Capture the cell that displays the provided text and extract its (x, y) central coordinate. 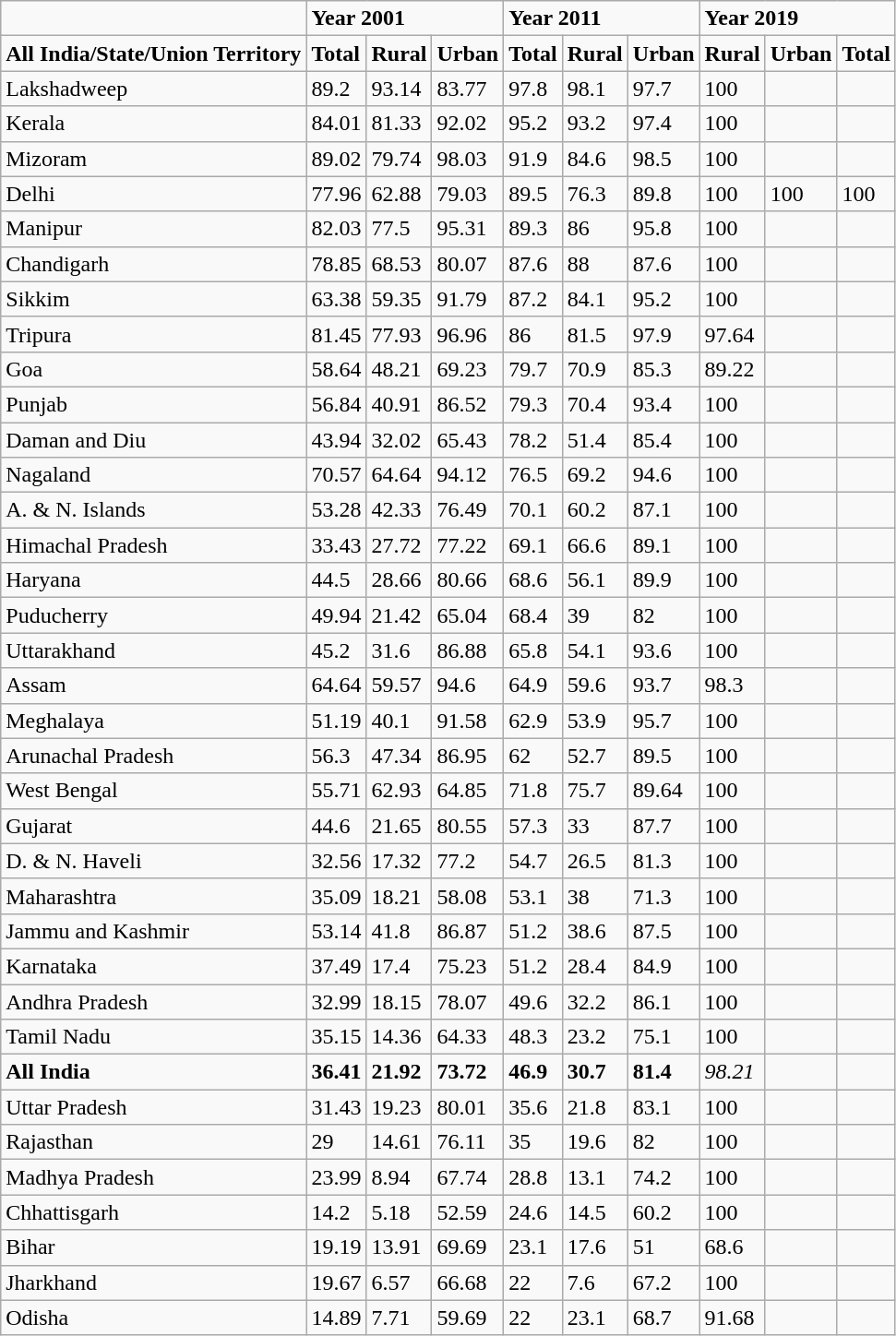
Karnataka (153, 966)
All India/State/Union Territory (153, 54)
98.21 (733, 1072)
67.2 (663, 1282)
74.2 (663, 1177)
93.7 (663, 686)
17.32 (399, 861)
37.49 (336, 966)
42.33 (399, 510)
Uttarakhand (153, 650)
58.64 (336, 369)
68.4 (533, 615)
86.87 (468, 931)
86.95 (468, 756)
Chandigarh (153, 264)
87.7 (663, 826)
Punjab (153, 404)
80.55 (468, 826)
19.67 (336, 1282)
53.14 (336, 931)
Year 2019 (797, 18)
14.2 (336, 1212)
Jharkhand (153, 1282)
65.8 (533, 650)
A. & N. Islands (153, 510)
95.8 (663, 229)
Maharashtra (153, 896)
Gujarat (153, 826)
89.22 (733, 369)
59.69 (468, 1318)
84.9 (663, 966)
71.8 (533, 791)
70.1 (533, 510)
48.3 (533, 1037)
Delhi (153, 194)
8.94 (399, 1177)
86.1 (663, 1001)
85.3 (663, 369)
87.2 (533, 299)
69.1 (533, 545)
76.3 (594, 194)
77.22 (468, 545)
89.8 (663, 194)
51.19 (336, 721)
80.66 (468, 580)
51 (663, 1247)
49.6 (533, 1001)
98.03 (468, 159)
14.5 (594, 1212)
84.6 (594, 159)
66.68 (468, 1282)
81.4 (663, 1072)
65.04 (468, 615)
87.1 (663, 510)
87.5 (663, 931)
76.5 (533, 475)
Goa (153, 369)
28.4 (594, 966)
89.02 (336, 159)
70.57 (336, 475)
69.2 (594, 475)
33 (594, 826)
23.2 (594, 1037)
30.7 (594, 1072)
76.49 (468, 510)
59.57 (399, 686)
92.02 (468, 124)
89.64 (663, 791)
84.01 (336, 124)
32.02 (399, 440)
Assam (153, 686)
93.4 (663, 404)
27.72 (399, 545)
Kerala (153, 124)
85.4 (663, 440)
47.34 (399, 756)
17.4 (399, 966)
14.36 (399, 1037)
26.5 (594, 861)
98.1 (594, 89)
52.59 (468, 1212)
28.66 (399, 580)
31.43 (336, 1107)
13.91 (399, 1247)
67.74 (468, 1177)
35.09 (336, 896)
84.1 (594, 299)
49.94 (336, 615)
97.9 (663, 334)
80.01 (468, 1107)
D. & N. Haveli (153, 861)
70.4 (594, 404)
81.3 (663, 861)
14.61 (399, 1142)
Jammu and Kashmir (153, 931)
65.43 (468, 440)
97.4 (663, 124)
75.23 (468, 966)
96.96 (468, 334)
81.33 (399, 124)
17.6 (594, 1247)
7.6 (594, 1282)
44.5 (336, 580)
89.1 (663, 545)
40.1 (399, 721)
97.8 (533, 89)
Bihar (153, 1247)
93.14 (399, 89)
79.7 (533, 369)
64.33 (468, 1037)
97.64 (733, 334)
54.1 (594, 650)
91.68 (733, 1318)
24.6 (533, 1212)
77.96 (336, 194)
77.93 (399, 334)
79.03 (468, 194)
78.2 (533, 440)
21.8 (594, 1107)
86.52 (468, 404)
82.03 (336, 229)
All India (153, 1072)
53.9 (594, 721)
Odisha (153, 1318)
62.88 (399, 194)
89.3 (533, 229)
80.07 (468, 264)
Meghalaya (153, 721)
32.2 (594, 1001)
41.8 (399, 931)
13.1 (594, 1177)
94.12 (468, 475)
7.71 (399, 1318)
18.21 (399, 896)
Tripura (153, 334)
71.3 (663, 896)
44.6 (336, 826)
83.77 (468, 89)
38.6 (594, 931)
79.3 (533, 404)
86.88 (468, 650)
Madhya Pradesh (153, 1177)
Nagaland (153, 475)
79.74 (399, 159)
Year 2001 (405, 18)
62.93 (399, 791)
32.56 (336, 861)
Himachal Pradesh (153, 545)
68.7 (663, 1318)
91.9 (533, 159)
66.6 (594, 545)
21.65 (399, 826)
53.1 (533, 896)
91.79 (468, 299)
98.3 (733, 686)
76.11 (468, 1142)
48.21 (399, 369)
70.9 (594, 369)
Sikkim (153, 299)
75.1 (663, 1037)
93.2 (594, 124)
62 (533, 756)
62.9 (533, 721)
23.99 (336, 1177)
69.23 (468, 369)
64.85 (468, 791)
57.3 (533, 826)
68.53 (399, 264)
21.92 (399, 1072)
53.28 (336, 510)
88 (594, 264)
73.72 (468, 1072)
35.15 (336, 1037)
58.08 (468, 896)
59.35 (399, 299)
19.6 (594, 1142)
5.18 (399, 1212)
21.42 (399, 615)
Lakshadweep (153, 89)
56.1 (594, 580)
Year 2011 (602, 18)
91.58 (468, 721)
77.5 (399, 229)
77.2 (468, 861)
Manipur (153, 229)
51.4 (594, 440)
56.3 (336, 756)
18.15 (399, 1001)
32.99 (336, 1001)
Rajasthan (153, 1142)
Arunachal Pradesh (153, 756)
West Bengal (153, 791)
63.38 (336, 299)
14.89 (336, 1318)
Daman and Diu (153, 440)
59.6 (594, 686)
69.69 (468, 1247)
56.84 (336, 404)
95.7 (663, 721)
45.2 (336, 650)
81.5 (594, 334)
19.23 (399, 1107)
35.6 (533, 1107)
Puducherry (153, 615)
98.5 (663, 159)
Haryana (153, 580)
36.41 (336, 1072)
83.1 (663, 1107)
31.6 (399, 650)
35 (533, 1142)
6.57 (399, 1282)
Andhra Pradesh (153, 1001)
Mizoram (153, 159)
40.91 (399, 404)
43.94 (336, 440)
78.85 (336, 264)
93.6 (663, 650)
95.31 (468, 229)
54.7 (533, 861)
39 (594, 615)
28.8 (533, 1177)
89.9 (663, 580)
19.19 (336, 1247)
97.7 (663, 89)
33.43 (336, 545)
38 (594, 896)
Tamil Nadu (153, 1037)
89.2 (336, 89)
46.9 (533, 1072)
81.45 (336, 334)
64.9 (533, 686)
29 (336, 1142)
78.07 (468, 1001)
Uttar Pradesh (153, 1107)
Chhattisgarh (153, 1212)
75.7 (594, 791)
52.7 (594, 756)
55.71 (336, 791)
